Provide the [X, Y] coordinate of the cell's center where the given text is located.  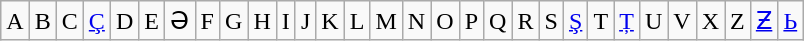
Ƶ [764, 21]
M [386, 21]
S [551, 21]
Ş [575, 21]
H [262, 21]
D [124, 21]
R [526, 21]
Ə [180, 21]
L [357, 21]
V [682, 21]
Z [738, 21]
A [15, 21]
Ь [790, 21]
Ç [96, 21]
Q [498, 21]
E [152, 21]
J [305, 21]
Ț [627, 21]
O [445, 21]
U [653, 21]
B [42, 21]
F [207, 21]
X [710, 21]
C [70, 21]
P [471, 21]
K [330, 21]
G [233, 21]
N [416, 21]
I [286, 21]
T [601, 21]
